Find where the given text appears and provide that cell's center as [X, Y] coordinate. 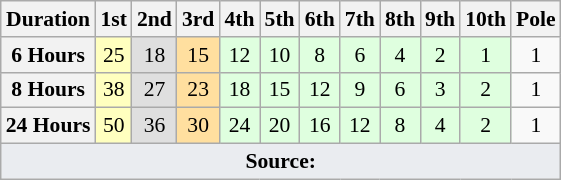
20 [280, 126]
16 [320, 126]
10 [280, 55]
Source: [281, 162]
25 [114, 55]
24 Hours [48, 126]
5th [280, 19]
23 [198, 90]
50 [114, 126]
30 [198, 126]
24 [239, 126]
6 Hours [48, 55]
Pole [536, 19]
9 [360, 90]
8th [400, 19]
3 [440, 90]
36 [154, 126]
7th [360, 19]
4th [239, 19]
10th [486, 19]
8 Hours [48, 90]
9th [440, 19]
3rd [198, 19]
27 [154, 90]
6th [320, 19]
38 [114, 90]
Duration [48, 19]
1st [114, 19]
2nd [154, 19]
